Return (x, y) of the center of cell containing provided text 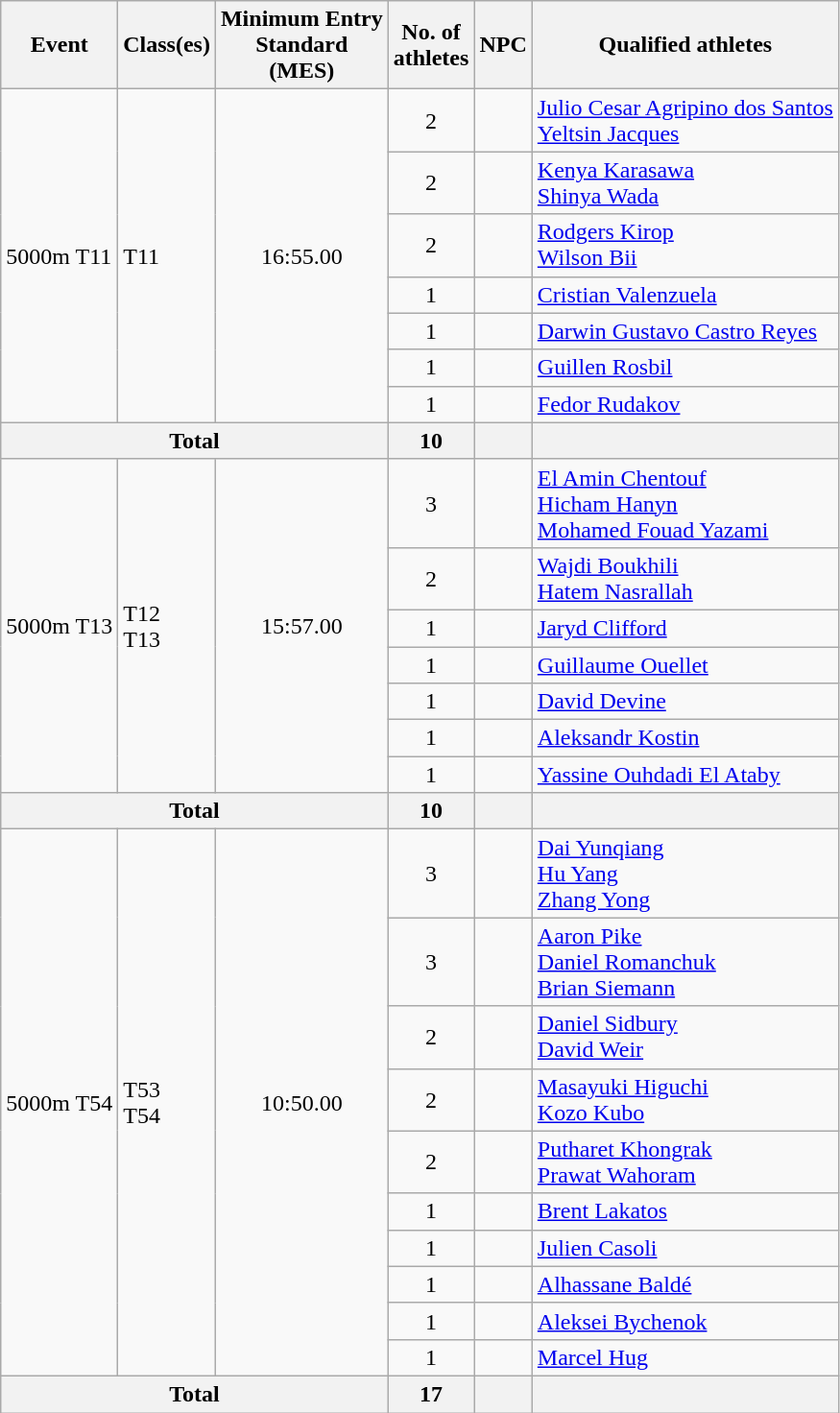
5000m T54 (60, 1103)
Darwin Gustavo Castro Reyes (685, 331)
Marcel Hug (685, 1357)
Qualified athletes (685, 45)
5000m T11 (60, 255)
Cristian Valenzuela (685, 295)
Jaryd Clifford (685, 628)
Wajdi BoukhiliHatem Nasrallah (685, 578)
Julien Casoli (685, 1248)
Putharet KhongrakPrawat Wahoram (685, 1162)
Julio Cesar Agripino dos SantosYeltsin Jacques (685, 121)
Aleksei Bychenok (685, 1321)
Aaron PikeDaniel RomanchukBrian Siemann (685, 962)
Fedor Rudakov (685, 404)
David Devine (685, 702)
Rodgers KiropWilson Bii (685, 246)
Masayuki HiguchiKozo Kubo (685, 1100)
No. ofathletes (431, 45)
T53T54 (167, 1103)
Guillaume Ouellet (685, 665)
Class(es) (167, 45)
Event (60, 45)
16:55.00 (301, 255)
10:50.00 (301, 1103)
Alhassane Baldé (685, 1284)
17 (431, 1394)
Dai YunqiangHu YangZhang Yong (685, 874)
El Amin ChentoufHicham HanynMohamed Fouad Yazami (685, 503)
T11 (167, 255)
15:57.00 (301, 626)
T12T13 (167, 626)
Guillen Rosbil (685, 368)
Aleksandr Kostin (685, 738)
Brent Lakatos (685, 1211)
NPC (503, 45)
Yassine Ouhdadi El Ataby (685, 775)
Minimum Entry Standard (MES) (301, 45)
5000m T13 (60, 626)
Kenya KarasawaShinya Wada (685, 182)
Daniel SidburyDavid Weir (685, 1037)
